Determine the [X, Y] coordinate at the center of the cell enclosing the given text.  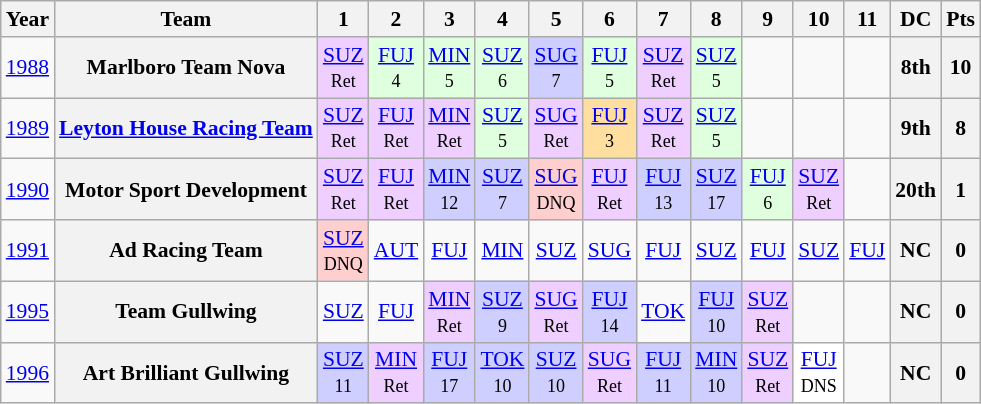
Marlboro Team Nova [186, 68]
1989 [28, 128]
9th [916, 128]
MIN10 [716, 372]
MIN12 [449, 190]
6 [610, 19]
SUZ11 [344, 372]
5 [556, 19]
MIN [502, 250]
SUZ6 [502, 68]
Leyton House Racing Team [186, 128]
Team [186, 19]
TOK [663, 312]
FUJDNS [818, 372]
Motor Sport Development [186, 190]
1996 [28, 372]
SUZ10 [556, 372]
20th [916, 190]
2 [396, 19]
AUT [396, 250]
SUG7 [556, 68]
FUJ4 [396, 68]
TOK10 [502, 372]
4 [502, 19]
Year [28, 19]
Pts [960, 19]
SUZ9 [502, 312]
FUJ13 [663, 190]
Art Brilliant Gullwing [186, 372]
9 [768, 19]
1995 [28, 312]
SUG [610, 250]
1991 [28, 250]
SUGDNQ [556, 190]
7 [663, 19]
Ad Racing Team [186, 250]
SUZ7 [502, 190]
SUZ17 [716, 190]
Team Gullwing [186, 312]
FUJ10 [716, 312]
FUJ14 [610, 312]
FUJ17 [449, 372]
MIN5 [449, 68]
SUZDNQ [344, 250]
1988 [28, 68]
FUJ3 [610, 128]
FUJ6 [768, 190]
FUJ5 [610, 68]
3 [449, 19]
8th [916, 68]
11 [867, 19]
DC [916, 19]
FUJ11 [663, 372]
1990 [28, 190]
